Search for the cell housing the specified text and yield its (x, y) center coordinate. 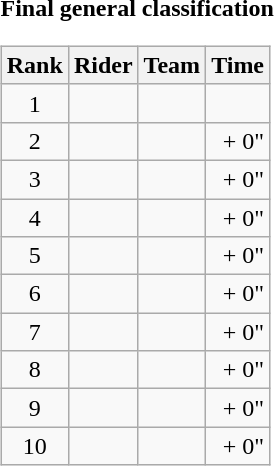
Rank (34, 65)
3 (34, 179)
10 (34, 446)
7 (34, 332)
9 (34, 408)
2 (34, 141)
6 (34, 294)
Rider (103, 65)
4 (34, 217)
8 (34, 370)
Team (172, 65)
1 (34, 103)
5 (34, 256)
Time (238, 65)
